Pinpoint the cell where the given text exists, returning its (x, y) midpoint coordinate. 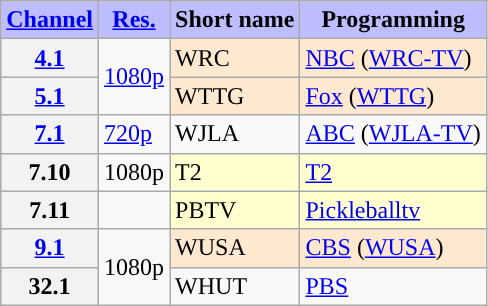
CBS (WUSA) (393, 248)
ABC (WJLA-TV) (393, 134)
7.10 (50, 172)
5.1 (50, 96)
WRC (235, 58)
Channel (50, 20)
Programming (393, 20)
Pickleballtv (393, 210)
PBTV (235, 210)
WTTG (235, 96)
4.1 (50, 58)
Short name (235, 20)
7.11 (50, 210)
720p (134, 134)
WUSA (235, 248)
PBS (393, 286)
Res. (134, 20)
7.1 (50, 134)
WJLA (235, 134)
Fox (WTTG) (393, 96)
NBC (WRC-TV) (393, 58)
32.1 (50, 286)
WHUT (235, 286)
9.1 (50, 248)
